Determine the [x, y] coordinate at the center of the cell enclosing the given text.  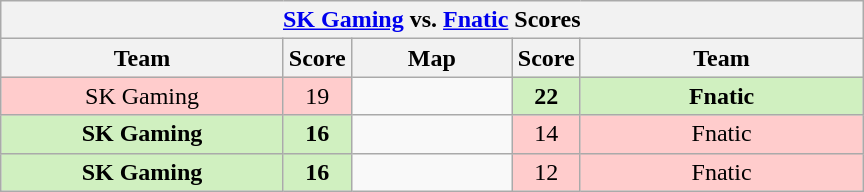
14 [546, 134]
12 [546, 172]
19 [317, 96]
22 [546, 96]
SK Gaming vs. Fnatic Scores [432, 20]
Map [432, 58]
